Determine the (x, y) coordinate at the center of the cell enclosing the given text.  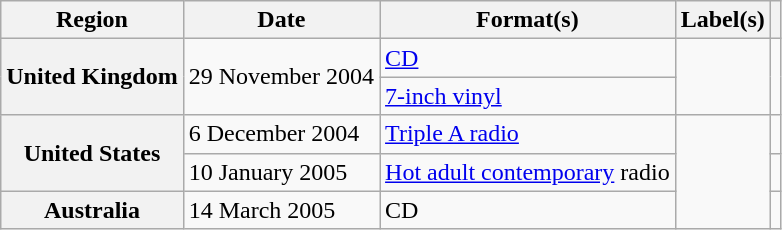
United States (92, 153)
Region (92, 20)
Date (281, 20)
United Kingdom (92, 77)
7-inch vinyl (528, 96)
Format(s) (528, 20)
6 December 2004 (281, 134)
Label(s) (722, 20)
10 January 2005 (281, 172)
14 March 2005 (281, 210)
Australia (92, 210)
Triple A radio (528, 134)
29 November 2004 (281, 77)
Hot adult contemporary radio (528, 172)
